Output the [X, Y] coordinate of the center of the cell containing the given text.  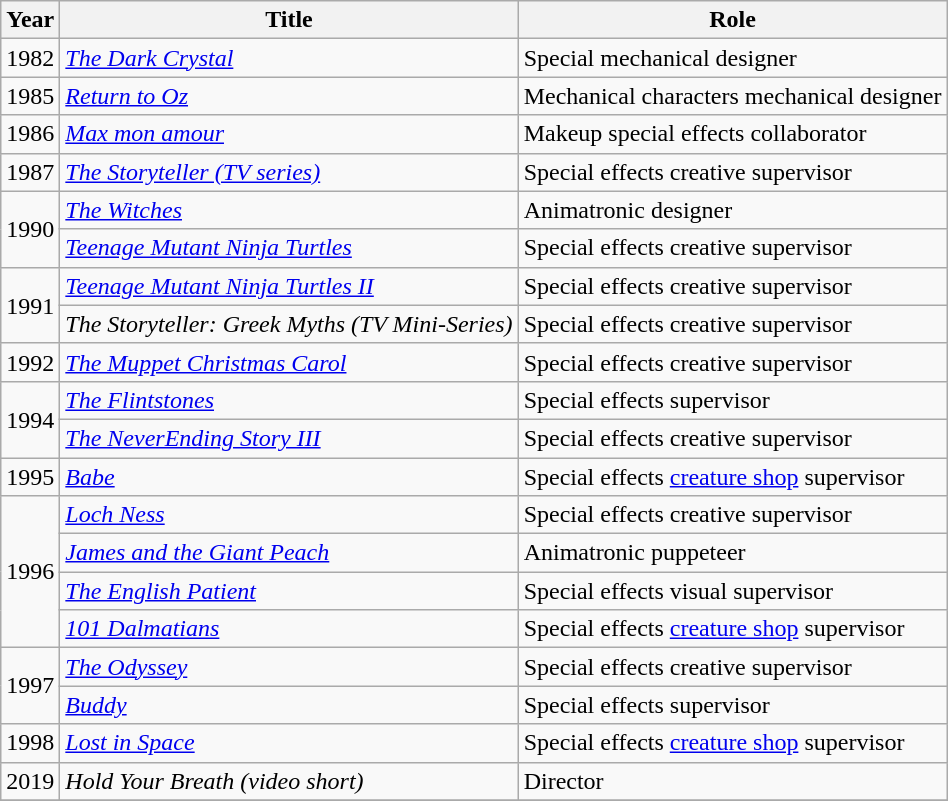
Return to Oz [289, 96]
1990 [30, 229]
The Storyteller: Greek Myths (TV Mini-Series) [289, 324]
2019 [30, 781]
Teenage Mutant Ninja Turtles [289, 248]
The Dark Crystal [289, 58]
Buddy [289, 705]
Hold Your Breath (video short) [289, 781]
The NeverEnding Story III [289, 438]
Lost in Space [289, 743]
1986 [30, 134]
1996 [30, 572]
Max mon amour [289, 134]
1998 [30, 743]
The Muppet Christmas Carol [289, 362]
1997 [30, 686]
1985 [30, 96]
The English Patient [289, 591]
Animatronic puppeteer [732, 553]
Loch Ness [289, 515]
Year [30, 20]
1992 [30, 362]
Animatronic designer [732, 210]
Makeup special effects collaborator [732, 134]
The Storyteller (TV series) [289, 172]
The Flintstones [289, 400]
The Odyssey [289, 667]
101 Dalmatians [289, 629]
The Witches [289, 210]
1982 [30, 58]
Babe [289, 477]
Special effects visual supervisor [732, 591]
Mechanical characters mechanical designer [732, 96]
Role [732, 20]
1994 [30, 419]
Special mechanical designer [732, 58]
Teenage Mutant Ninja Turtles II [289, 286]
James and the Giant Peach [289, 553]
1995 [30, 477]
1987 [30, 172]
1991 [30, 305]
Title [289, 20]
Director [732, 781]
